Scan for the cell matching the given text and deliver its (X, Y) coordinate at center. 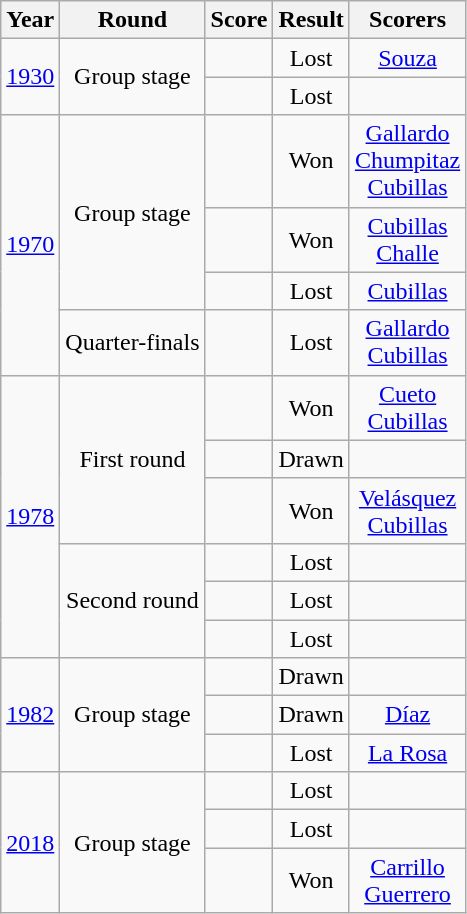
Year (30, 20)
Cubillas Challe (407, 240)
Souza (407, 58)
Score (239, 20)
Cueto Cubillas (407, 408)
First round (132, 459)
Díaz (407, 715)
1930 (30, 77)
Gallardo Cubillas (407, 342)
Result (311, 20)
1978 (30, 516)
Carrillo Guerrero (407, 880)
Round (132, 20)
Second round (132, 600)
Velásquez Cubillas (407, 510)
Scorers (407, 20)
La Rosa (407, 753)
Quarter-finals (132, 342)
Gallardo Chumpitaz Cubillas (407, 161)
1970 (30, 245)
1982 (30, 715)
Cubillas (407, 291)
2018 (30, 842)
